Scan for the cell matching the given text and deliver its (x, y) coordinate at center. 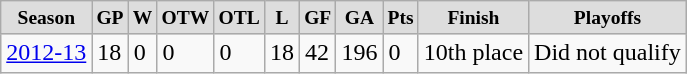
10th place (473, 53)
GA (360, 18)
W (142, 18)
GF (317, 18)
Playoffs (608, 18)
Season (46, 18)
2012-13 (46, 53)
GP (110, 18)
Finish (473, 18)
L (282, 18)
OTL (239, 18)
Pts (400, 18)
OTW (186, 18)
Did not qualify (608, 53)
42 (317, 53)
196 (360, 53)
